Return [x, y] of the center of cell containing provided text 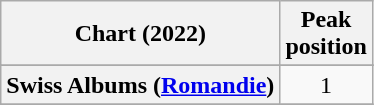
1 [326, 85]
Chart (2022) [140, 34]
Peakposition [326, 34]
Swiss Albums (Romandie) [140, 85]
